Scan for the cell matching the given text and deliver its [X, Y] coordinate at center. 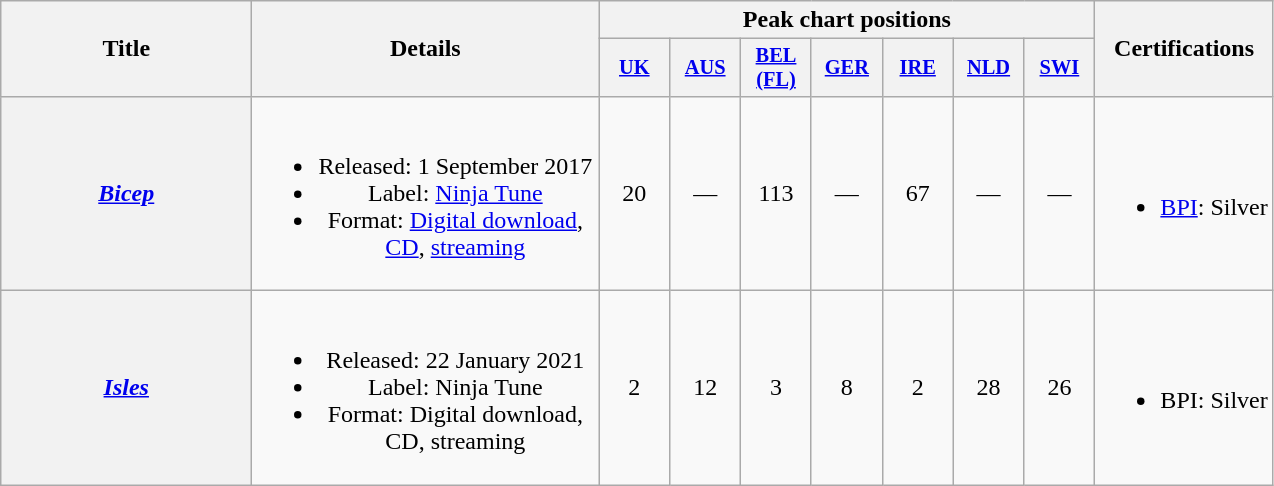
3 [776, 388]
Details [426, 49]
8 [846, 388]
BEL(FL) [776, 68]
Peak chart positions [847, 20]
12 [706, 388]
NLD [988, 68]
Isles [126, 388]
20 [634, 193]
28 [988, 388]
Certifications [1184, 49]
Title [126, 49]
Released: 22 January 2021Label: Ninja TuneFormat: Digital download, CD, streaming [426, 388]
Released: 1 September 2017Label: Ninja TuneFormat: Digital download, CD, streaming [426, 193]
67 [918, 193]
SWI [1060, 68]
UK [634, 68]
Bicep [126, 193]
AUS [706, 68]
GER [846, 68]
26 [1060, 388]
IRE [918, 68]
113 [776, 193]
